For the text-containing cell, return its midpoint in [x, y] coordinate format. 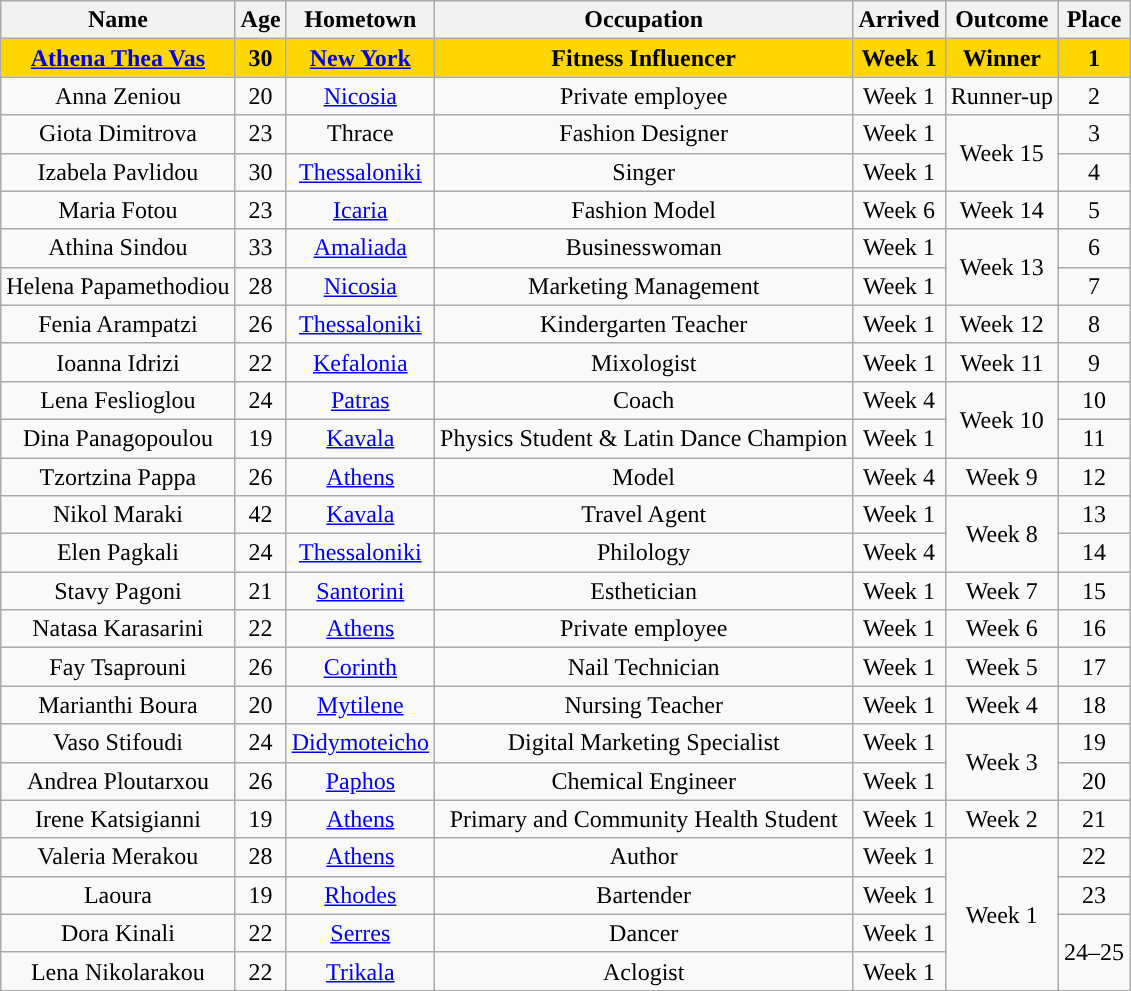
Thrace [360, 134]
14 [1094, 553]
Athina Sindou [118, 248]
Corinth [360, 667]
Irene Katsigianni [118, 819]
Tzortzina Pappa [118, 477]
Lena Nikolarakou [118, 971]
4 [1094, 172]
Anna Zeniou [118, 96]
Outcome [1002, 20]
Athena Thea Vas [118, 58]
Week 13 [1002, 267]
1 [1094, 58]
Fenia Arampatzi [118, 324]
Week 9 [1002, 477]
Kefalonia [360, 362]
Fashion Model [644, 210]
Businesswoman [644, 248]
Fay Tsaprouni [118, 667]
Amaliada [360, 248]
11 [1094, 438]
6 [1094, 248]
Valeria Merakou [118, 857]
Paphos [360, 781]
Week 2 [1002, 819]
Mytilene [360, 705]
Philology [644, 553]
Rhodes [360, 895]
Runner-up [1002, 96]
Esthetician [644, 591]
Lena Feslioglou [118, 400]
Helena Papamethodiou [118, 286]
8 [1094, 324]
Izabela Pavlidou [118, 172]
Week 11 [1002, 362]
3 [1094, 134]
Week 10 [1002, 419]
Week 5 [1002, 667]
Primary and Community Health Student [644, 819]
Week 14 [1002, 210]
17 [1094, 667]
Marketing Management [644, 286]
Fashion Designer [644, 134]
New York [360, 58]
33 [260, 248]
Dancer [644, 933]
Author [644, 857]
Digital Μarketing Specialist [644, 743]
Giota Dimitrova [118, 134]
Occupation [644, 20]
Santorini [360, 591]
2 [1094, 96]
Serres [360, 933]
Natasa Karasarini [118, 629]
Model [644, 477]
Week 7 [1002, 591]
Week 12 [1002, 324]
Dora Kinali [118, 933]
10 [1094, 400]
Bartender [644, 895]
Patras [360, 400]
Andrea Ploutarxou [118, 781]
Laoura [118, 895]
Place [1094, 20]
Name [118, 20]
9 [1094, 362]
Physics Student & Latin Dance Champion [644, 438]
Coach [644, 400]
Hometown [360, 20]
Age [260, 20]
Nikol Maraki [118, 515]
Winner [1002, 58]
15 [1094, 591]
Maria Fotou [118, 210]
Ioanna Idrizi [118, 362]
Nursing Teacher [644, 705]
16 [1094, 629]
Arrived [899, 20]
Marianthi Boura [118, 705]
Trikala [360, 971]
42 [260, 515]
Nail Technician [644, 667]
Aclogist [644, 971]
Week 8 [1002, 534]
Dina Panagopoulou [118, 438]
5 [1094, 210]
Icaria [360, 210]
Vaso Stifoudi [118, 743]
Singer [644, 172]
18 [1094, 705]
Kindergarten Teacher [644, 324]
24–25 [1094, 952]
12 [1094, 477]
Travel Agent [644, 515]
Elen Pagkali [118, 553]
Stavy Pagoni [118, 591]
Fitness Influencer [644, 58]
7 [1094, 286]
Mixologist [644, 362]
13 [1094, 515]
Week 3 [1002, 762]
Didymoteicho [360, 743]
Chemical Engineer [644, 781]
Week 15 [1002, 153]
